Output the [X, Y] coordinate of the center of the cell containing the given text.  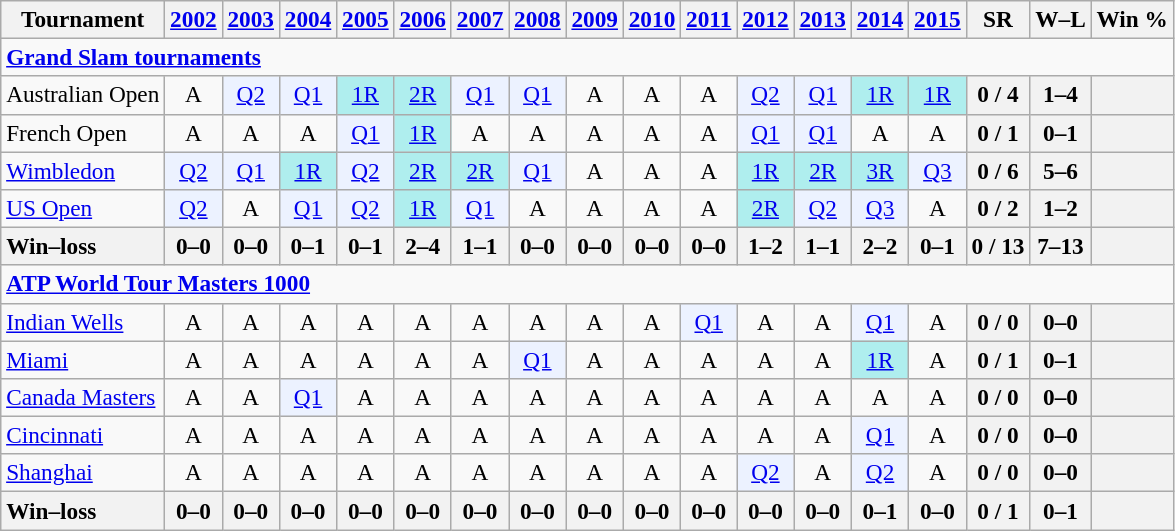
2002 [194, 19]
2006 [422, 19]
ATP World Tour Masters 1000 [587, 284]
0 / 6 [998, 170]
Win % [1132, 19]
W–L [1060, 19]
2–4 [422, 246]
0 / 13 [998, 246]
2–2 [880, 246]
1–4 [1060, 95]
2003 [250, 19]
Grand Slam tournaments [587, 57]
2007 [480, 19]
2012 [766, 19]
US Open [83, 208]
2015 [938, 19]
2009 [594, 19]
0 / 2 [998, 208]
SR [998, 19]
2005 [366, 19]
Shanghai [83, 473]
French Open [83, 133]
2014 [880, 19]
3R [880, 170]
Miami [83, 359]
Indian Wells [83, 322]
2011 [709, 19]
7–13 [1060, 246]
5–6 [1060, 170]
Tournament [83, 19]
Cincinnati [83, 435]
2010 [652, 19]
Australian Open [83, 95]
2013 [822, 19]
2008 [538, 19]
Canada Masters [83, 397]
Wimbledon [83, 170]
0 / 4 [998, 95]
2004 [308, 19]
